Scan for the cell matching the given text and deliver its (X, Y) coordinate at center. 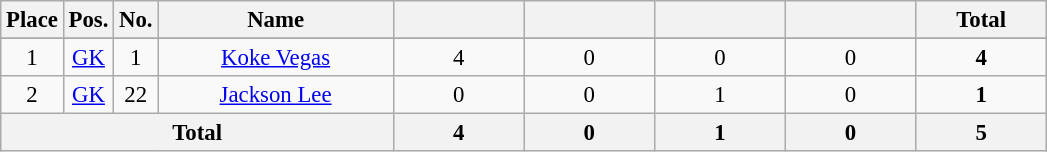
22 (136, 95)
Koke Vegas (276, 58)
2 (32, 95)
Jackson Lee (276, 95)
Pos. (88, 20)
Name (276, 20)
Place (32, 20)
No. (136, 20)
5 (982, 133)
